Extract the [x, y] coordinate from the center of the cell holding the provided text.  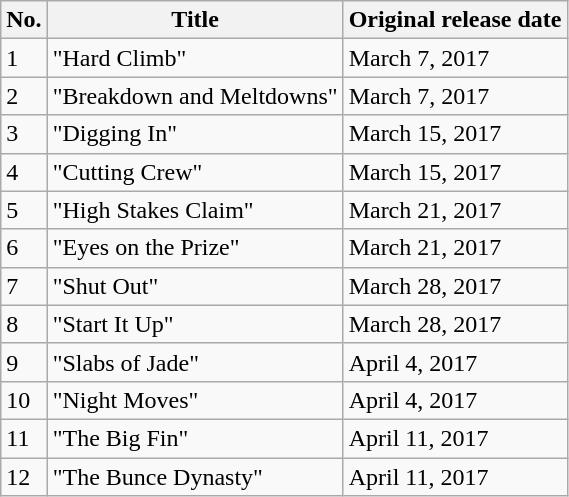
8 [24, 324]
7 [24, 286]
"Start It Up" [195, 324]
3 [24, 134]
"The Bunce Dynasty" [195, 477]
1 [24, 58]
"Cutting Crew" [195, 172]
"Shut Out" [195, 286]
"Slabs of Jade" [195, 362]
6 [24, 248]
"Night Moves" [195, 400]
No. [24, 20]
"Breakdown and Meltdowns" [195, 96]
"The Big Fin" [195, 438]
"High Stakes Claim" [195, 210]
5 [24, 210]
4 [24, 172]
9 [24, 362]
2 [24, 96]
"Eyes on the Prize" [195, 248]
11 [24, 438]
10 [24, 400]
"Hard Climb" [195, 58]
Original release date [455, 20]
Title [195, 20]
12 [24, 477]
"Digging In" [195, 134]
